Output the [x, y] coordinate of the center of the cell containing the given text.  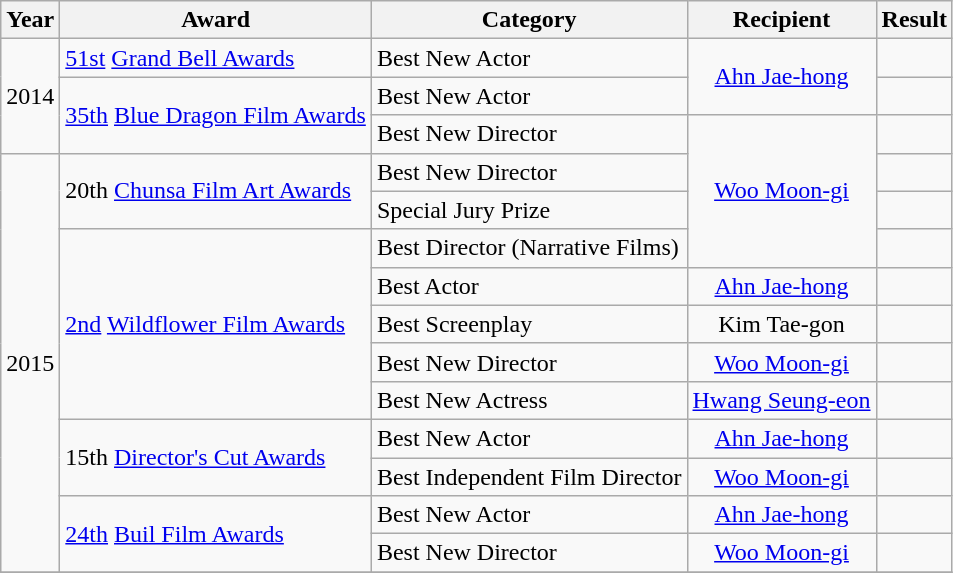
Best Screenplay [529, 324]
Year [30, 20]
Kim Tae-gon [782, 324]
2014 [30, 96]
20th Chunsa Film Art Awards [216, 191]
Recipient [782, 20]
35th Blue Dragon Film Awards [216, 115]
Special Jury Prize [529, 210]
15th Director's Cut Awards [216, 457]
Result [914, 20]
Category [529, 20]
Best Actor [529, 286]
2nd Wildflower Film Awards [216, 324]
24th Buil Film Awards [216, 534]
Best New Actress [529, 400]
Best Director (Narrative Films) [529, 248]
51st Grand Bell Awards [216, 58]
Hwang Seung-eon [782, 400]
2015 [30, 362]
Award [216, 20]
Best Independent Film Director [529, 477]
